Extract the [x, y] coordinate from the center of the cell holding the provided text.  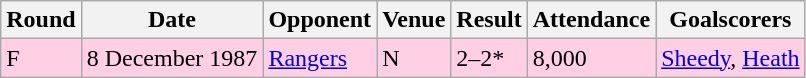
Date [172, 20]
N [414, 58]
Goalscorers [730, 20]
8,000 [591, 58]
Attendance [591, 20]
Rangers [320, 58]
Opponent [320, 20]
F [41, 58]
8 December 1987 [172, 58]
Venue [414, 20]
Result [489, 20]
2–2* [489, 58]
Round [41, 20]
Sheedy, Heath [730, 58]
